Return (x, y) of the center of cell containing provided text 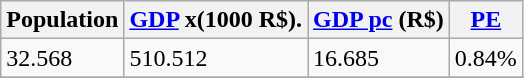
PE (486, 20)
GDP pc (R$) (379, 20)
0.84% (486, 58)
16.685 (379, 58)
Population (62, 20)
32.568 (62, 58)
GDP x(1000 R$). (216, 20)
510.512 (216, 58)
